Capture the cell that displays the provided text and extract its [x, y] central coordinate. 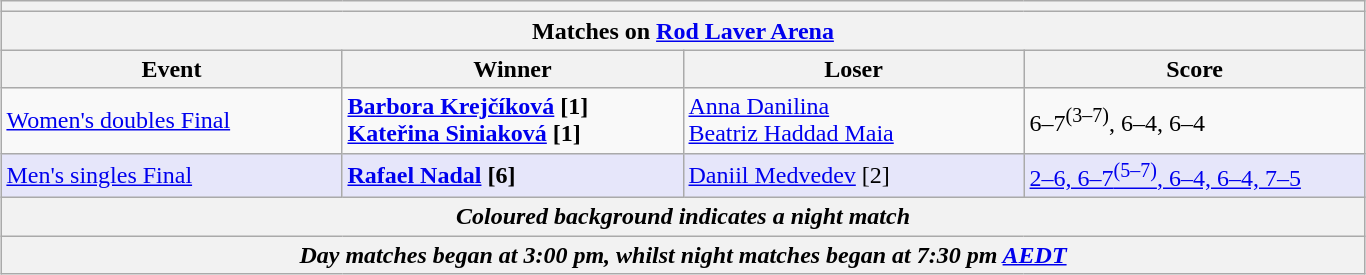
Winner [512, 69]
6–7(3–7), 6–4, 6–4 [1194, 120]
Coloured background indicates a night match [683, 217]
Score [1194, 69]
Event [172, 69]
Rafael Nadal [6] [512, 176]
Loser [854, 69]
Daniil Medvedev [2] [854, 176]
Day matches began at 3:00 pm, whilst night matches began at 7:30 pm AEDT [683, 255]
Men's singles Final [172, 176]
Anna Danilina Beatriz Haddad Maia [854, 120]
Matches on Rod Laver Arena [683, 31]
Barbora Krejčíková [1] Kateřina Siniaková [1] [512, 120]
Women's doubles Final [172, 120]
2–6, 6–7(5–7), 6–4, 6–4, 7–5 [1194, 176]
